Pinpoint the cell where the given text exists, returning its [x, y] midpoint coordinate. 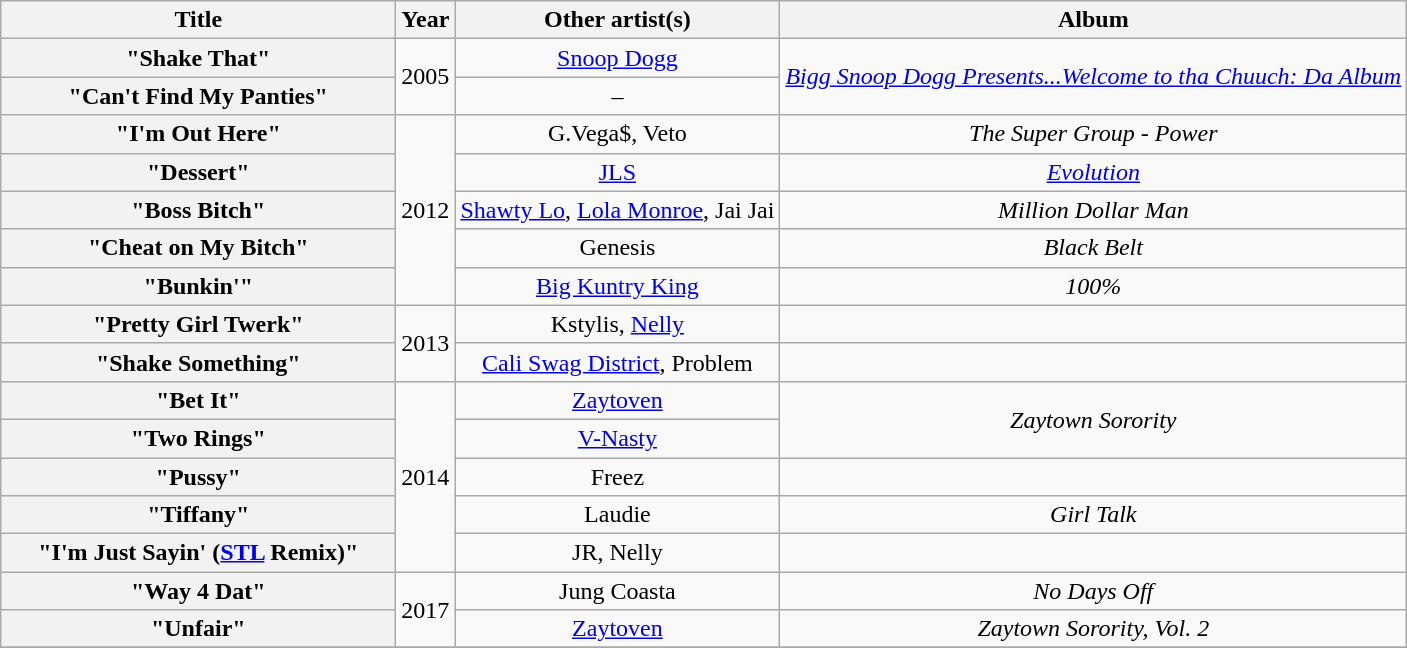
"Shake Something" [198, 362]
JR, Nelly [618, 553]
"Pretty Girl Twerk" [198, 324]
Freez [618, 477]
Big Kuntry King [618, 286]
"Two Rings" [198, 438]
JLS [618, 172]
Black Belt [1094, 248]
"Way 4 Dat" [198, 591]
G.Vega$, Veto [618, 134]
Cali Swag District, Problem [618, 362]
Year [426, 20]
The Super Group - Power [1094, 134]
Genesis [618, 248]
Laudie [618, 515]
Million Dollar Man [1094, 210]
"Bunkin'" [198, 286]
– [618, 96]
"I'm Out Here" [198, 134]
100% [1094, 286]
V-Nasty [618, 438]
2017 [426, 610]
Jung Coasta [618, 591]
Zaytown Sorority [1094, 419]
Kstylis, Nelly [618, 324]
"Shake That" [198, 58]
2014 [426, 476]
"Bet It" [198, 400]
"Unfair" [198, 629]
"Cheat on My Bitch" [198, 248]
"Can't Find My Panties" [198, 96]
"Pussy" [198, 477]
Evolution [1094, 172]
2013 [426, 343]
Snoop Dogg [618, 58]
Bigg Snoop Dogg Presents...Welcome to tha Chuuch: Da Album [1094, 77]
No Days Off [1094, 591]
"I'm Just Sayin' (STL Remix)" [198, 553]
"Dessert" [198, 172]
Shawty Lo, Lola Monroe, Jai Jai [618, 210]
Album [1094, 20]
Girl Talk [1094, 515]
"Tiffany" [198, 515]
Zaytown Sorority, Vol. 2 [1094, 629]
2012 [426, 210]
2005 [426, 77]
"Boss Bitch" [198, 210]
Other artist(s) [618, 20]
Title [198, 20]
